Pinpoint the cell where the given text exists, returning its (X, Y) midpoint coordinate. 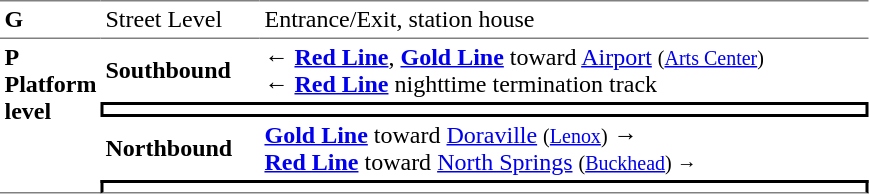
G (50, 19)
Northbound (180, 148)
Gold Line toward Doraville (Lenox) → Red Line toward North Springs (Buckhead) → (564, 148)
Southbound (180, 70)
Street Level (180, 19)
PPlatform level (50, 116)
Entrance/Exit, station house (564, 19)
← Red Line, Gold Line toward Airport (Arts Center) ← Red Line nighttime termination track (564, 70)
